Output the [X, Y] coordinate of the center of the cell containing the given text.  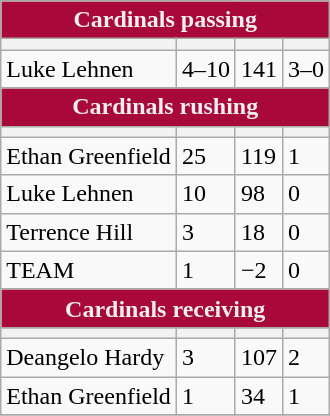
25 [206, 156]
119 [258, 156]
TEAM [89, 270]
18 [258, 232]
34 [258, 395]
Cardinals receiving [166, 308]
107 [258, 357]
Cardinals passing [166, 20]
10 [206, 194]
98 [258, 194]
4–10 [206, 69]
Terrence Hill [89, 232]
Deangelo Hardy [89, 357]
3–0 [306, 69]
2 [306, 357]
141 [258, 69]
Cardinals rushing [166, 107]
−2 [258, 270]
